Provide the (x, y) coordinate of the cell's center where the given text is located.  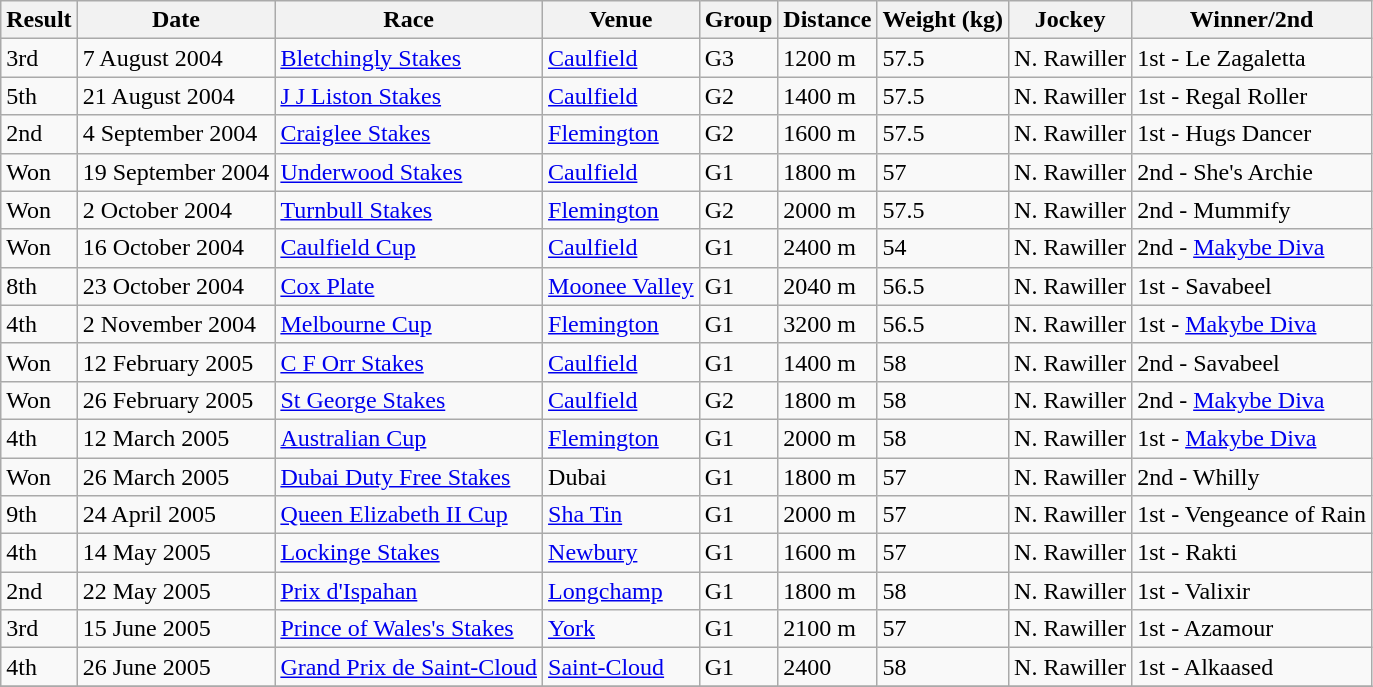
Dubai Duty Free Stakes (409, 477)
26 March 2005 (176, 477)
4 September 2004 (176, 134)
Sha Tin (622, 515)
2040 m (828, 286)
Weight (kg) (943, 20)
54 (943, 248)
19 September 2004 (176, 172)
Australian Cup (409, 438)
1st - Le Zagaletta (1252, 58)
Distance (828, 20)
Newbury (622, 553)
2nd - Mummify (1252, 210)
Venue (622, 20)
9th (39, 515)
Moonee Valley (622, 286)
26 June 2005 (176, 667)
Cox Plate (409, 286)
Date (176, 20)
Saint-Cloud (622, 667)
Jockey (1070, 20)
2 November 2004 (176, 324)
Group (738, 20)
16 October 2004 (176, 248)
Grand Prix de Saint-Cloud (409, 667)
2400 (828, 667)
5th (39, 96)
1st - Regal Roller (1252, 96)
1st - Rakti (1252, 553)
1200 m (828, 58)
22 May 2005 (176, 591)
12 February 2005 (176, 362)
Craiglee Stakes (409, 134)
1st - Savabeel (1252, 286)
12 March 2005 (176, 438)
G3 (738, 58)
Caulfield Cup (409, 248)
7 August 2004 (176, 58)
8th (39, 286)
3200 m (828, 324)
Queen Elizabeth II Cup (409, 515)
2400 m (828, 248)
2nd - Whilly (1252, 477)
2nd - She's Archie (1252, 172)
Lockinge Stakes (409, 553)
1st - Alkaased (1252, 667)
Underwood Stakes (409, 172)
23 October 2004 (176, 286)
Result (39, 20)
2 October 2004 (176, 210)
2nd - Savabeel (1252, 362)
1st - Valixir (1252, 591)
Melbourne Cup (409, 324)
York (622, 629)
Prince of Wales's Stakes (409, 629)
2100 m (828, 629)
15 June 2005 (176, 629)
Turnbull Stakes (409, 210)
Winner/2nd (1252, 20)
Longchamp (622, 591)
Race (409, 20)
St George Stakes (409, 400)
24 April 2005 (176, 515)
21 August 2004 (176, 96)
1st - Hugs Dancer (1252, 134)
C F Orr Stakes (409, 362)
1st - Vengeance of Rain (1252, 515)
Dubai (622, 477)
Prix d'Ispahan (409, 591)
Bletchingly Stakes (409, 58)
1st - Azamour (1252, 629)
14 May 2005 (176, 553)
26 February 2005 (176, 400)
J J Liston Stakes (409, 96)
